Determine the [x, y] coordinate at the center of the cell enclosing the given text.  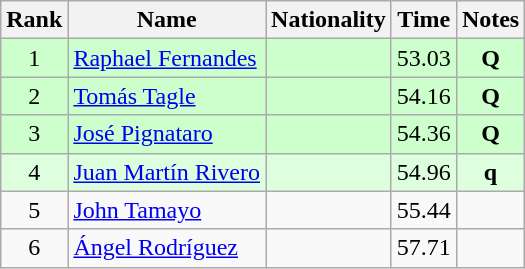
2 [34, 96]
Nationality [329, 20]
57.71 [424, 248]
55.44 [424, 210]
Ángel Rodríguez [167, 248]
54.36 [424, 134]
5 [34, 210]
4 [34, 172]
Raphael Fernandes [167, 58]
54.16 [424, 96]
Time [424, 20]
Rank [34, 20]
Juan Martín Rivero [167, 172]
Notes [490, 20]
54.96 [424, 172]
3 [34, 134]
John Tamayo [167, 210]
Tomás Tagle [167, 96]
1 [34, 58]
q [490, 172]
José Pignataro [167, 134]
Name [167, 20]
6 [34, 248]
53.03 [424, 58]
